Capture the cell that displays the provided text and extract its (X, Y) central coordinate. 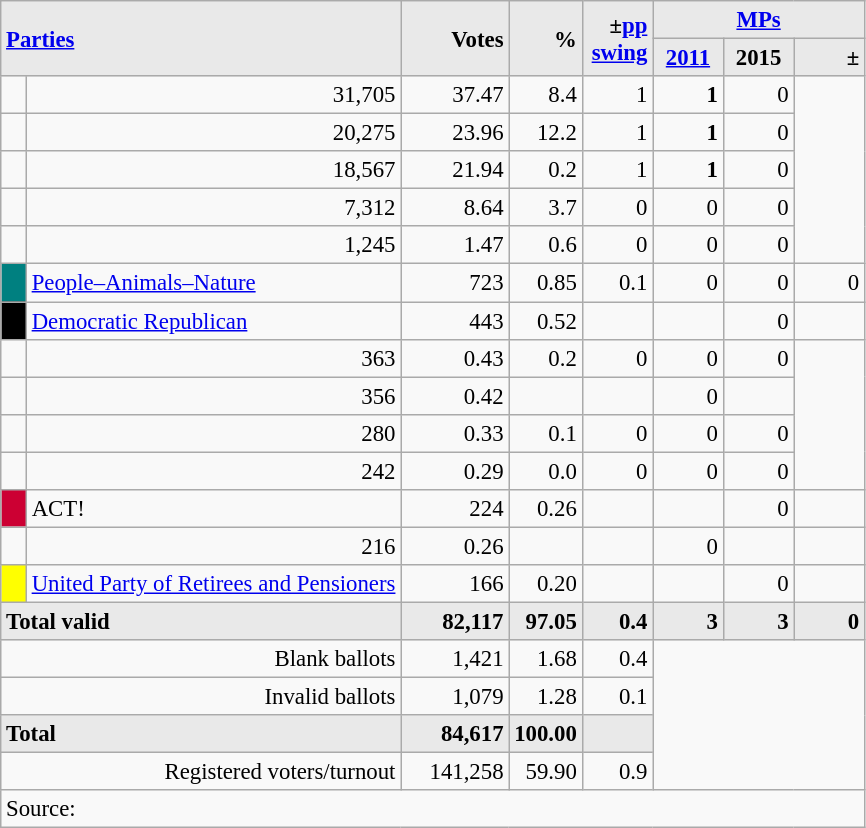
People–Animals–Nature (213, 283)
0.42 (455, 396)
MPs (759, 20)
1.68 (546, 659)
Democratic Republican (213, 321)
20,275 (213, 133)
7,312 (213, 208)
100.00 (546, 734)
1.28 (546, 697)
Source: (433, 809)
21.94 (455, 170)
23.96 (455, 133)
1,421 (455, 659)
3.7 (546, 208)
1,079 (455, 697)
ACT! (213, 509)
0.0 (546, 471)
0.85 (546, 283)
363 (213, 358)
0.52 (546, 321)
±pp swing (618, 38)
0.6 (546, 245)
141,258 (455, 772)
97.05 (546, 621)
224 (455, 509)
Invalid ballots (201, 697)
356 (213, 396)
280 (213, 433)
31,705 (213, 95)
723 (455, 283)
0.29 (455, 471)
0.43 (455, 358)
18,567 (213, 170)
37.47 (455, 95)
12.2 (546, 133)
Registered voters/turnout (201, 772)
8.4 (546, 95)
84,617 (455, 734)
0.33 (455, 433)
59.90 (546, 772)
216 (213, 546)
0.20 (546, 584)
United Party of Retirees and Pensioners (213, 584)
8.64 (455, 208)
2011 (688, 58)
2015 (758, 58)
166 (455, 584)
% (546, 38)
Parties (201, 38)
Total valid (201, 621)
82,117 (455, 621)
1,245 (213, 245)
Votes (455, 38)
242 (213, 471)
0.9 (618, 772)
Blank ballots (201, 659)
443 (455, 321)
± (830, 58)
1.47 (455, 245)
Total (201, 734)
